From the cell containing the given text, extract its center point as (X, Y) coordinate. 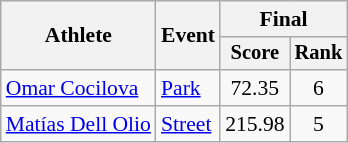
Final (284, 19)
Athlete (78, 36)
Matías Dell Olio (78, 124)
Score (254, 54)
5 (319, 124)
Park (188, 88)
215.98 (254, 124)
Omar Cocilova (78, 88)
Street (188, 124)
Event (188, 36)
72.35 (254, 88)
Rank (319, 54)
6 (319, 88)
